Extract the [X, Y] coordinate from the center of the cell holding the provided text.  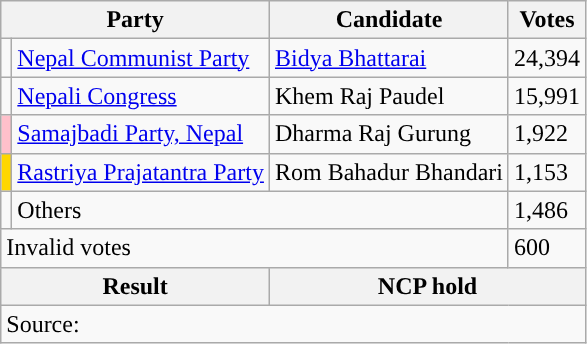
Invalid votes [255, 248]
Rom Bahadur Bhandari [388, 172]
1,486 [546, 210]
24,394 [546, 58]
1,153 [546, 172]
Party [136, 20]
Result [136, 286]
Bidya Bhattarai [388, 58]
Others [260, 210]
Source: [294, 324]
Candidate [388, 20]
Dharma Raj Gurung [388, 134]
1,922 [546, 134]
Nepali Congress [141, 96]
Khem Raj Paudel [388, 96]
Votes [546, 20]
NCP hold [427, 286]
Samajbadi Party, Nepal [141, 134]
Rastriya Prajatantra Party [141, 172]
600 [546, 248]
Nepal Communist Party [141, 58]
15,991 [546, 96]
